Output the [X, Y] coordinate of the center of the cell containing the given text.  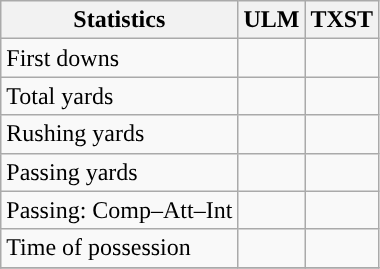
Statistics [120, 20]
First downs [120, 58]
Passing yards [120, 172]
Time of possession [120, 248]
TXST [342, 20]
Passing: Comp–Att–Int [120, 210]
ULM [272, 20]
Rushing yards [120, 134]
Total yards [120, 96]
